Pinpoint the cell where the given text exists, returning its [X, Y] midpoint coordinate. 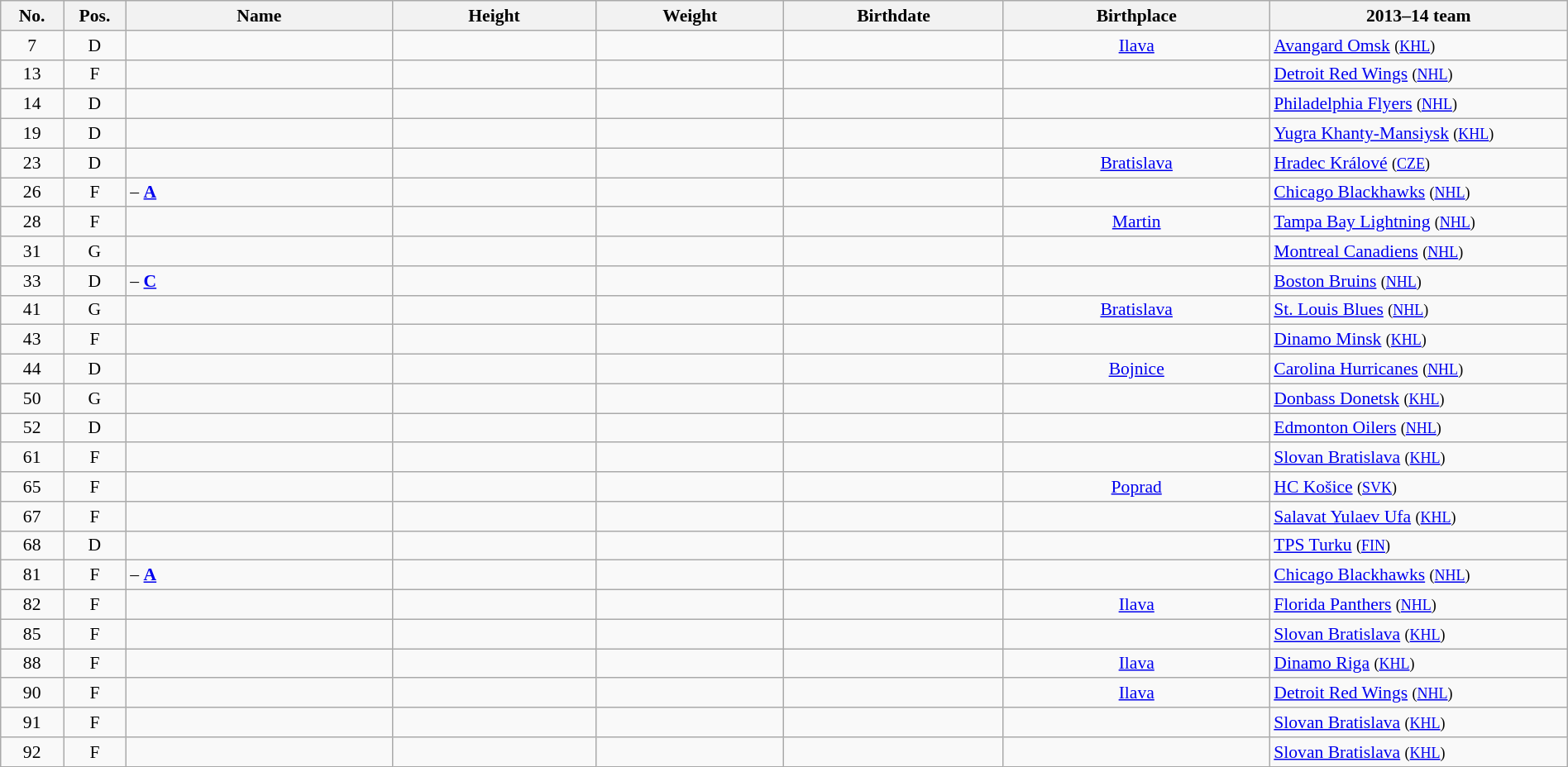
Birthplace [1136, 16]
Name [259, 16]
– C [259, 281]
68 [32, 545]
Tampa Bay Lightning (NHL) [1418, 222]
HC Košice (SVK) [1418, 487]
82 [32, 605]
44 [32, 369]
43 [32, 340]
26 [32, 193]
Carolina Hurricanes (NHL) [1418, 369]
Boston Bruins (NHL) [1418, 281]
81 [32, 575]
Poprad [1136, 487]
Pos. [95, 16]
91 [32, 722]
Florida Panthers (NHL) [1418, 605]
31 [32, 251]
TPS Turku (FIN) [1418, 545]
Hradec Králové (CZE) [1418, 163]
67 [32, 517]
61 [32, 458]
Philadelphia Flyers (NHL) [1418, 104]
2013–14 team [1418, 16]
90 [32, 693]
Weight [690, 16]
13 [32, 74]
85 [32, 634]
50 [32, 398]
92 [32, 752]
14 [32, 104]
65 [32, 487]
Birthdate [893, 16]
Martin [1136, 222]
Montreal Canadiens (NHL) [1418, 251]
Height [494, 16]
St. Louis Blues (NHL) [1418, 310]
Donbass Donetsk (KHL) [1418, 398]
Bojnice [1136, 369]
28 [32, 222]
41 [32, 310]
Avangard Omsk (KHL) [1418, 45]
23 [32, 163]
Dinamo Minsk (KHL) [1418, 340]
52 [32, 428]
No. [32, 16]
88 [32, 664]
7 [32, 45]
19 [32, 134]
Edmonton Oilers (NHL) [1418, 428]
Dinamo Riga (KHL) [1418, 664]
33 [32, 281]
Yugra Khanty-Mansiysk (KHL) [1418, 134]
Salavat Yulaev Ufa (KHL) [1418, 517]
